Extract the (x, y) coordinate from the center of the cell holding the provided text.  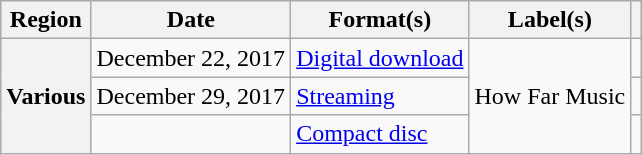
December 29, 2017 (191, 96)
Format(s) (380, 20)
Label(s) (550, 20)
Region (46, 20)
Various (46, 96)
How Far Music (550, 96)
Compact disc (380, 134)
Date (191, 20)
Digital download (380, 58)
Streaming (380, 96)
December 22, 2017 (191, 58)
